Return [x, y] of the center of cell containing provided text 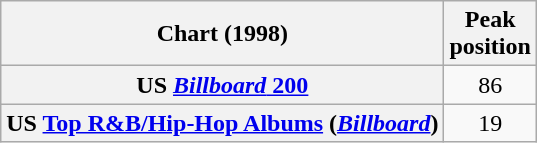
US Billboard 200 [222, 85]
Peak position [490, 34]
86 [490, 85]
Chart (1998) [222, 34]
US Top R&B/Hip-Hop Albums (Billboard) [222, 123]
19 [490, 123]
